From the cell containing the given text, extract its center point as (x, y) coordinate. 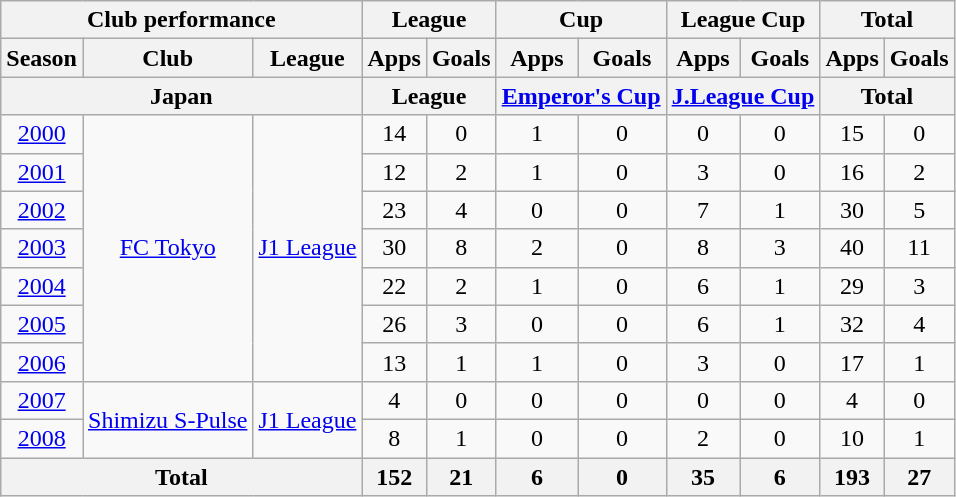
26 (394, 324)
16 (852, 172)
2006 (42, 362)
10 (852, 438)
FC Tokyo (167, 248)
Japan (182, 96)
2002 (42, 210)
Cup (581, 20)
35 (703, 477)
Club (167, 58)
40 (852, 248)
Shimizu S-Pulse (167, 419)
29 (852, 286)
2000 (42, 134)
32 (852, 324)
Season (42, 58)
Emperor's Cup (581, 96)
11 (919, 248)
22 (394, 286)
League Cup (743, 20)
2003 (42, 248)
2008 (42, 438)
21 (461, 477)
23 (394, 210)
14 (394, 134)
7 (703, 210)
J.League Cup (743, 96)
152 (394, 477)
193 (852, 477)
5 (919, 210)
Club performance (182, 20)
2004 (42, 286)
17 (852, 362)
2005 (42, 324)
13 (394, 362)
15 (852, 134)
2007 (42, 400)
12 (394, 172)
2001 (42, 172)
27 (919, 477)
